For the text-containing cell, return its midpoint in (X, Y) coordinate format. 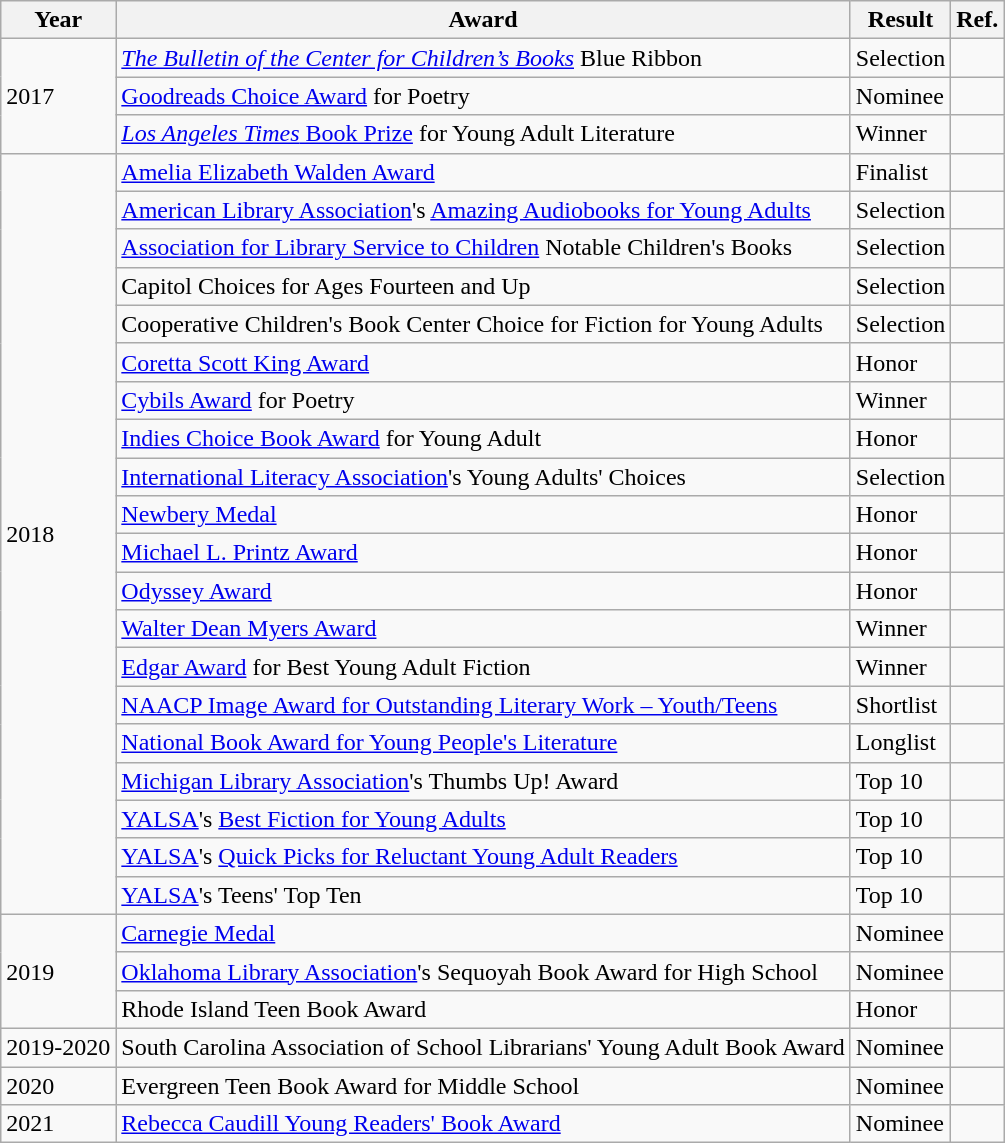
2019 (58, 971)
Indies Choice Book Award for Young Adult (484, 438)
Coretta Scott King Award (484, 362)
YALSA's Teens' Top Ten (484, 895)
Evergreen Teen Book Award for Middle School (484, 1085)
Carnegie Medal (484, 933)
Longlist (900, 743)
Goodreads Choice Award for Poetry (484, 96)
Walter Dean Myers Award (484, 629)
Newbery Medal (484, 515)
Michael L. Printz Award (484, 553)
Finalist (900, 172)
Cybils Award for Poetry (484, 400)
Award (484, 20)
Odyssey Award (484, 591)
2018 (58, 534)
National Book Award for Young People's Literature (484, 743)
YALSA's Best Fiction for Young Adults (484, 819)
Amelia Elizabeth Walden Award (484, 172)
South Carolina Association of School Librarians' Young Adult Book Award (484, 1047)
The Bulletin of the Center for Children’s Books Blue Ribbon (484, 58)
Los Angeles Times Book Prize for Young Adult Literature (484, 134)
2021 (58, 1124)
Ref. (978, 20)
Michigan Library Association's Thumbs Up! Award (484, 781)
Edgar Award for Best Young Adult Fiction (484, 667)
2019-2020 (58, 1047)
Result (900, 20)
Oklahoma Library Association's Sequoyah Book Award for High School (484, 971)
Year (58, 20)
International Literacy Association's Young Adults' Choices (484, 477)
American Library Association's Amazing Audiobooks for Young Adults (484, 210)
Cooperative Children's Book Center Choice for Fiction for Young Adults (484, 324)
NAACP Image Award for Outstanding Literary Work – Youth/Teens (484, 705)
Rebecca Caudill Young Readers' Book Award (484, 1124)
YALSA's Quick Picks for Reluctant Young Adult Readers (484, 857)
Shortlist (900, 705)
2017 (58, 96)
Capitol Choices for Ages Fourteen and Up (484, 286)
Association for Library Service to Children Notable Children's Books (484, 248)
Rhode Island Teen Book Award (484, 1009)
2020 (58, 1085)
